Pinpoint the cell where the given text exists, returning its [x, y] midpoint coordinate. 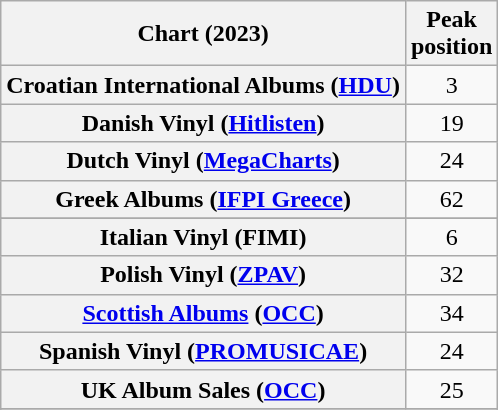
Polish Vinyl (ZPAV) [204, 275]
34 [451, 313]
25 [451, 389]
Spanish Vinyl (PROMUSICAE) [204, 351]
Scottish Albums (OCC) [204, 313]
6 [451, 237]
Danish Vinyl (Hitlisten) [204, 123]
Greek Albums (IFPI Greece) [204, 199]
Italian Vinyl (FIMI) [204, 237]
32 [451, 275]
19 [451, 123]
3 [451, 85]
Chart (2023) [204, 34]
Peakposition [451, 34]
UK Album Sales (OCC) [204, 389]
Dutch Vinyl (MegaCharts) [204, 161]
Croatian International Albums (HDU) [204, 85]
62 [451, 199]
